From the cell containing the given text, extract its center point as (x, y) coordinate. 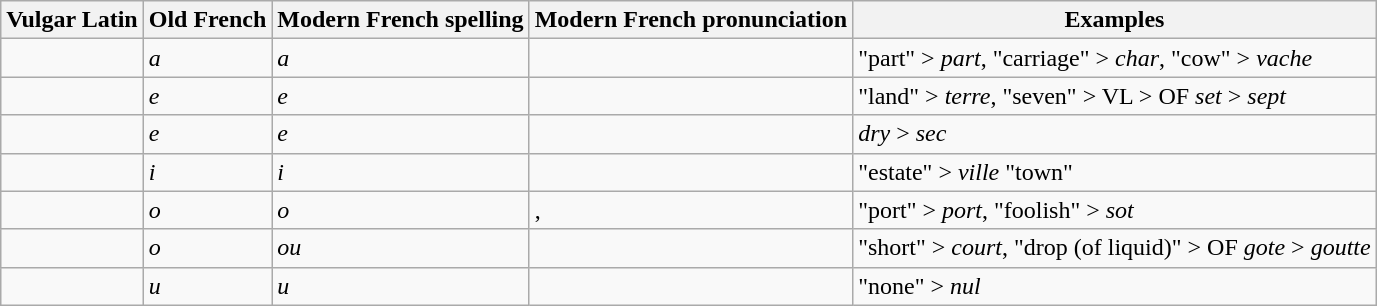
"part" > part, "carriage" > char, "cow" > vache (1115, 58)
Old French (208, 20)
"short" > court, "drop (of liquid)" > OF gote > goutte (1115, 248)
"estate" > ville "town" (1115, 172)
dry > sec (1115, 134)
, (691, 210)
Examples (1115, 20)
"none" > nul (1115, 286)
"port" > port, "foolish" > sot (1115, 210)
ou (400, 248)
Modern French spelling (400, 20)
Modern French pronunciation (691, 20)
Vulgar Latin (72, 20)
"land" > terre, "seven" > VL > OF set > sept (1115, 96)
